Extract the (X, Y) coordinate from the center of the cell holding the provided text.  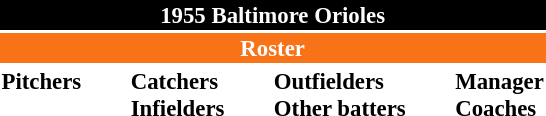
Roster (272, 48)
1955 Baltimore Orioles (272, 15)
